From the cell containing the given text, extract its center point as (X, Y) coordinate. 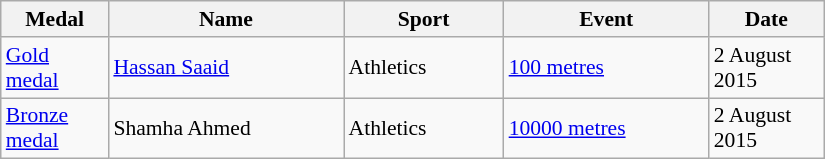
Medal (55, 19)
Date (766, 19)
Name (226, 19)
Sport (424, 19)
Gold medal (55, 68)
100 metres (606, 68)
Event (606, 19)
Hassan Saaid (226, 68)
Shamha Ahmed (226, 128)
Bronze medal (55, 128)
10000 metres (606, 128)
